Scan for the cell matching the given text and deliver its (X, Y) coordinate at center. 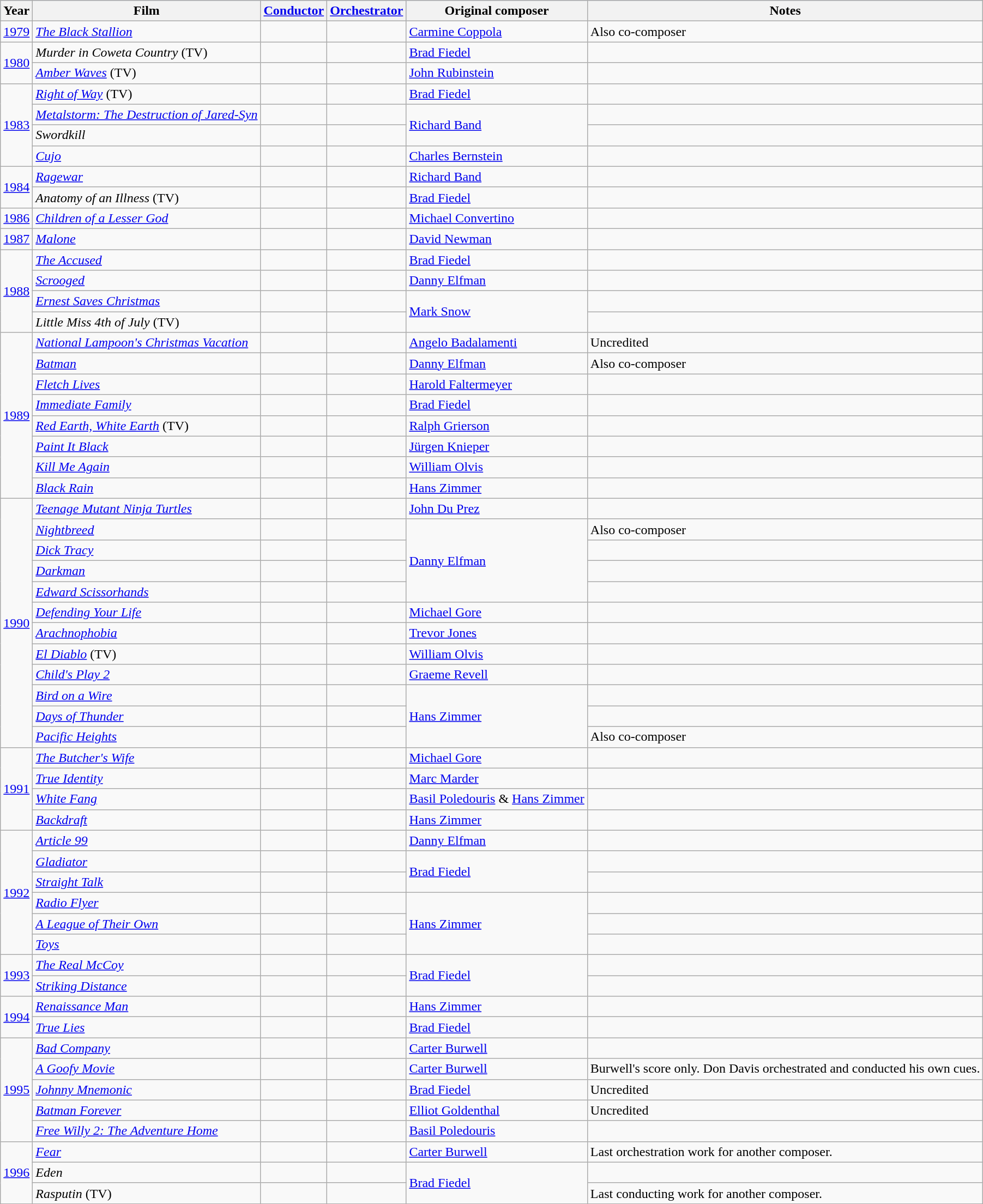
Jürgen Knieper (497, 446)
1986 (16, 218)
Year (16, 11)
Ragewar (147, 177)
1996 (16, 1172)
Gladiator (147, 861)
Orchestrator (366, 11)
Immediate Family (147, 405)
Nightbreed (147, 529)
Free Willy 2: The Adventure Home (147, 1131)
1995 (16, 1090)
Renaissance Man (147, 1007)
Batman (147, 364)
1987 (16, 239)
Rasputin (TV) (147, 1193)
Amber Waves (TV) (147, 73)
Ralph Grierson (497, 426)
Malone (147, 239)
Conductor (294, 11)
Right of Way (TV) (147, 94)
1991 (16, 789)
1989 (16, 415)
Arachnophobia (147, 633)
Michael Convertino (497, 218)
The Accused (147, 260)
Red Earth, White Earth (TV) (147, 426)
True Identity (147, 778)
Burwell's score only. Don Davis orchestrated and conducted his own cues. (785, 1069)
Harold Faltermeyer (497, 384)
White Fang (147, 799)
Swordkill (147, 135)
Edward Scissorhands (147, 591)
John Rubinstein (497, 73)
Defending Your Life (147, 613)
National Lampoon's Christmas Vacation (147, 343)
1979 (16, 32)
Dick Tracy (147, 550)
Bad Company (147, 1048)
Article 99 (147, 840)
Murder in Coweta Country (TV) (147, 52)
A League of Their Own (147, 924)
Marc Marder (497, 778)
Ernest Saves Christmas (147, 301)
1983 (16, 125)
The Butcher's Wife (147, 758)
1992 (16, 892)
True Lies (147, 1027)
Fletch Lives (147, 384)
Cujo (147, 156)
David Newman (497, 239)
El Diablo (TV) (147, 654)
1988 (16, 291)
Batman Forever (147, 1110)
Children of a Lesser God (147, 218)
Striking Distance (147, 986)
Notes (785, 11)
Pacific Heights (147, 737)
Fear (147, 1152)
Elliot Goldenthal (497, 1110)
Johnny Mnemonic (147, 1090)
Original composer (497, 11)
Teenage Mutant Ninja Turtles (147, 509)
Days of Thunder (147, 716)
Film (147, 11)
Eden (147, 1172)
1994 (16, 1017)
Little Miss 4th of July (TV) (147, 322)
Kill Me Again (147, 467)
Trevor Jones (497, 633)
Toys (147, 945)
Angelo Badalamenti (497, 343)
Last conducting work for another composer. (785, 1193)
John Du Prez (497, 509)
Metalstorm: The Destruction of Jared-Syn (147, 114)
The Black Stallion (147, 32)
Black Rain (147, 488)
1993 (16, 976)
Mark Snow (497, 312)
1990 (16, 622)
Child's Play 2 (147, 675)
Charles Bernstein (497, 156)
Radio Flyer (147, 903)
Straight Talk (147, 882)
Scrooged (147, 281)
A Goofy Movie (147, 1069)
Bird on a Wire (147, 695)
The Real McCoy (147, 965)
Last orchestration work for another composer. (785, 1152)
Paint It Black (147, 446)
1984 (16, 187)
Darkman (147, 571)
Graeme Revell (497, 675)
Carmine Coppola (497, 32)
Basil Poledouris (497, 1131)
Anatomy of an Illness (TV) (147, 197)
1980 (16, 63)
Basil Poledouris & Hans Zimmer (497, 799)
Backdraft (147, 820)
